Return the [x, y] coordinate for the center point of the cell that contains the specified text.  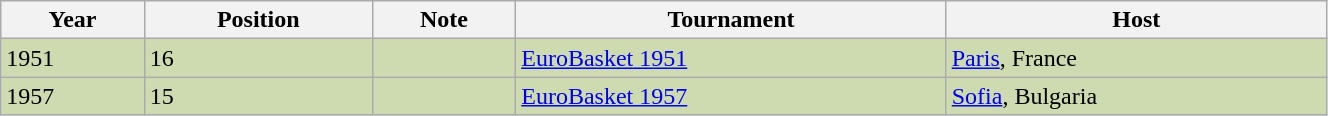
EuroBasket 1957 [731, 96]
1957 [73, 96]
Note [444, 20]
15 [258, 96]
16 [258, 58]
Year [73, 20]
Sofia, Bulgaria [1136, 96]
Host [1136, 20]
EuroBasket 1951 [731, 58]
1951 [73, 58]
Tournament [731, 20]
Position [258, 20]
Paris, France [1136, 58]
